Detect which cell encompasses the target text, then output its (x, y) center coordinate. 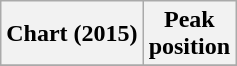
Peakposition (189, 34)
Chart (2015) (72, 34)
